From the cell containing the given text, extract its center point as [x, y] coordinate. 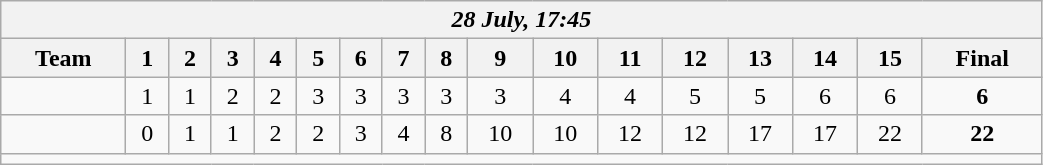
15 [890, 58]
13 [760, 58]
0 [148, 134]
Final [982, 58]
28 July, 17:45 [522, 20]
14 [826, 58]
11 [630, 58]
9 [500, 58]
Team [64, 58]
7 [404, 58]
